Pinpoint the cell where the given text exists, returning its (x, y) midpoint coordinate. 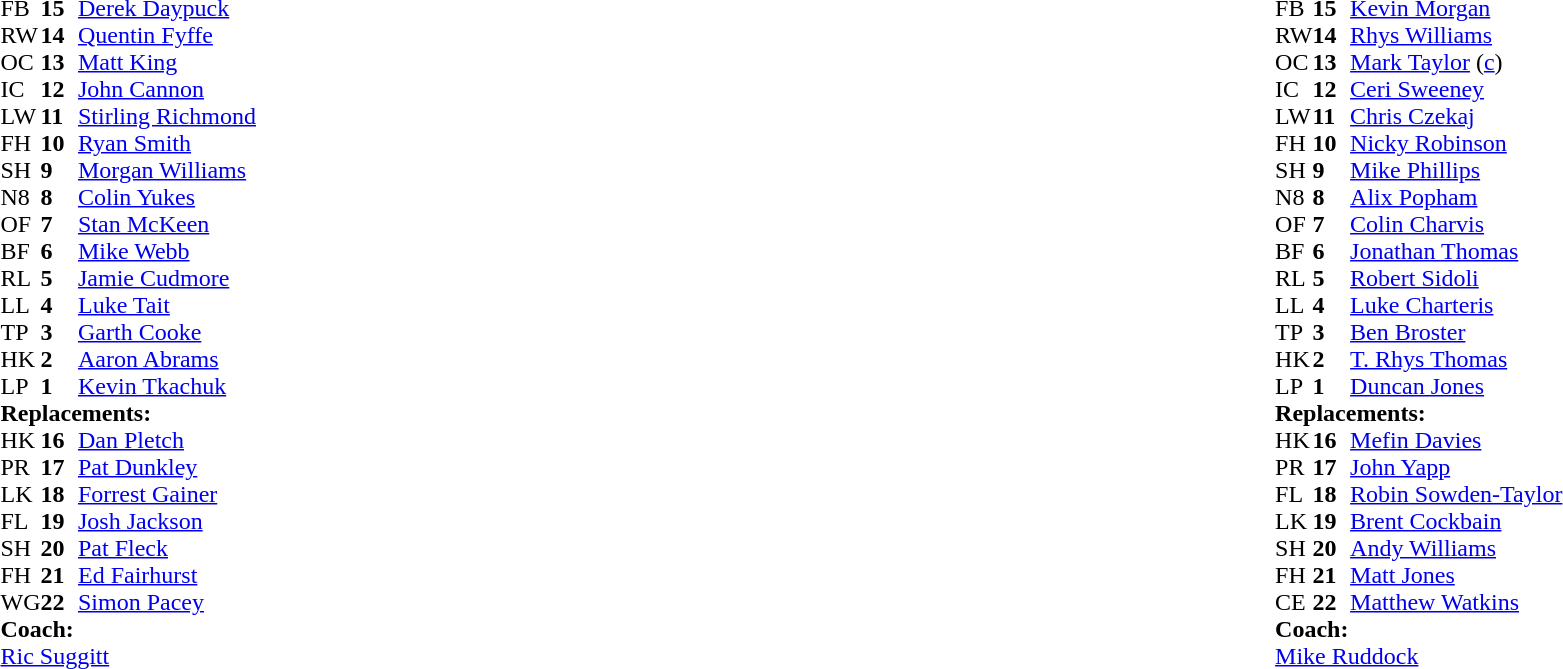
Luke Charteris (1456, 306)
Brent Cockbain (1456, 522)
Ryan Smith (167, 144)
Jonathan Thomas (1456, 252)
Alix Popham (1456, 198)
Mike Webb (167, 252)
T. Rhys Thomas (1456, 360)
Duncan Jones (1456, 386)
Nicky Robinson (1456, 144)
Forrest Gainer (167, 494)
Matthew Watkins (1456, 602)
Quentin Fyffe (167, 36)
Ceri Sweeney (1456, 90)
Josh Jackson (167, 522)
Garth Cooke (167, 332)
John Yapp (1456, 468)
Matt Jones (1456, 576)
CE (1294, 602)
Dan Pletch (167, 440)
Aaron Abrams (167, 360)
Pat Fleck (167, 548)
Colin Yukes (167, 198)
Matt King (167, 62)
Rhys Williams (1456, 36)
Mark Taylor (c) (1456, 62)
Mike Ruddock (1418, 656)
Robin Sowden-Taylor (1456, 494)
Andy Williams (1456, 548)
Mefin Davies (1456, 440)
Ben Broster (1456, 332)
Chris Czekaj (1456, 116)
Colin Charvis (1456, 224)
Jamie Cudmore (167, 278)
Stirling Richmond (167, 116)
Stan McKeen (167, 224)
WG (20, 602)
John Cannon (167, 90)
Luke Tait (167, 306)
Mike Phillips (1456, 170)
Morgan Williams (167, 170)
Kevin Tkachuk (167, 386)
Pat Dunkley (167, 468)
Ed Fairhurst (167, 576)
Ric Suggitt (128, 656)
Simon Pacey (167, 602)
Robert Sidoli (1456, 278)
